Return the (x, y) coordinate for the center point of the cell that contains the specified text.  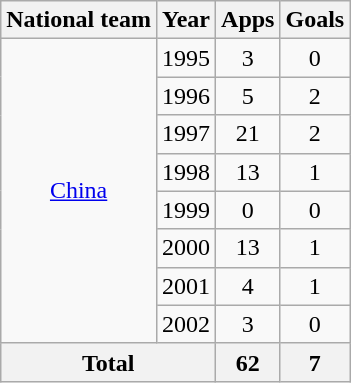
Apps (248, 20)
62 (248, 362)
Goals (315, 20)
1995 (186, 58)
National team (79, 20)
2001 (186, 286)
Total (108, 362)
Year (186, 20)
1996 (186, 96)
1999 (186, 210)
China (79, 191)
7 (315, 362)
4 (248, 286)
1998 (186, 172)
1997 (186, 134)
5 (248, 96)
21 (248, 134)
2002 (186, 324)
2000 (186, 248)
